Extract the (X, Y) coordinate from the center of the cell holding the provided text.  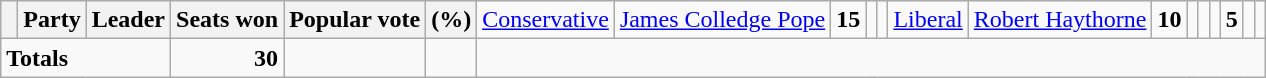
15 (848, 20)
Liberal (928, 20)
5 (1232, 20)
James Colledge Pope (722, 20)
30 (228, 58)
Totals (86, 58)
(%) (452, 20)
Popular vote (355, 20)
Seats won (228, 20)
10 (1170, 20)
Leader (128, 20)
Robert Haythorne (1060, 20)
Party (52, 20)
Conservative (546, 20)
